Provide the [x, y] coordinate of the cell's center where the given text is located.  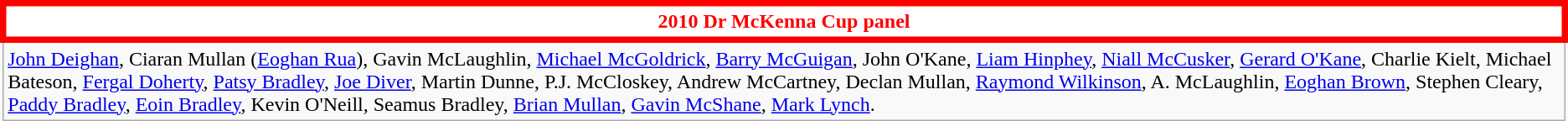
2010 Dr McKenna Cup panel [784, 22]
